Return the (x, y) coordinate for the center point of the cell that contains the specified text.  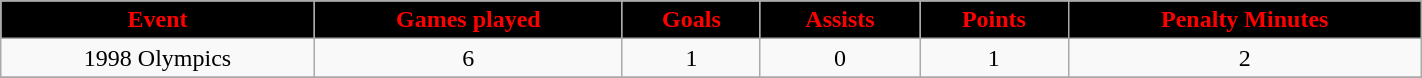
1998 Olympics (158, 58)
Assists (840, 20)
0 (840, 58)
Games played (468, 20)
Penalty Minutes (1244, 20)
Goals (691, 20)
2 (1244, 58)
6 (468, 58)
Points (994, 20)
Event (158, 20)
